Pinpoint the cell where the given text exists, returning its (x, y) midpoint coordinate. 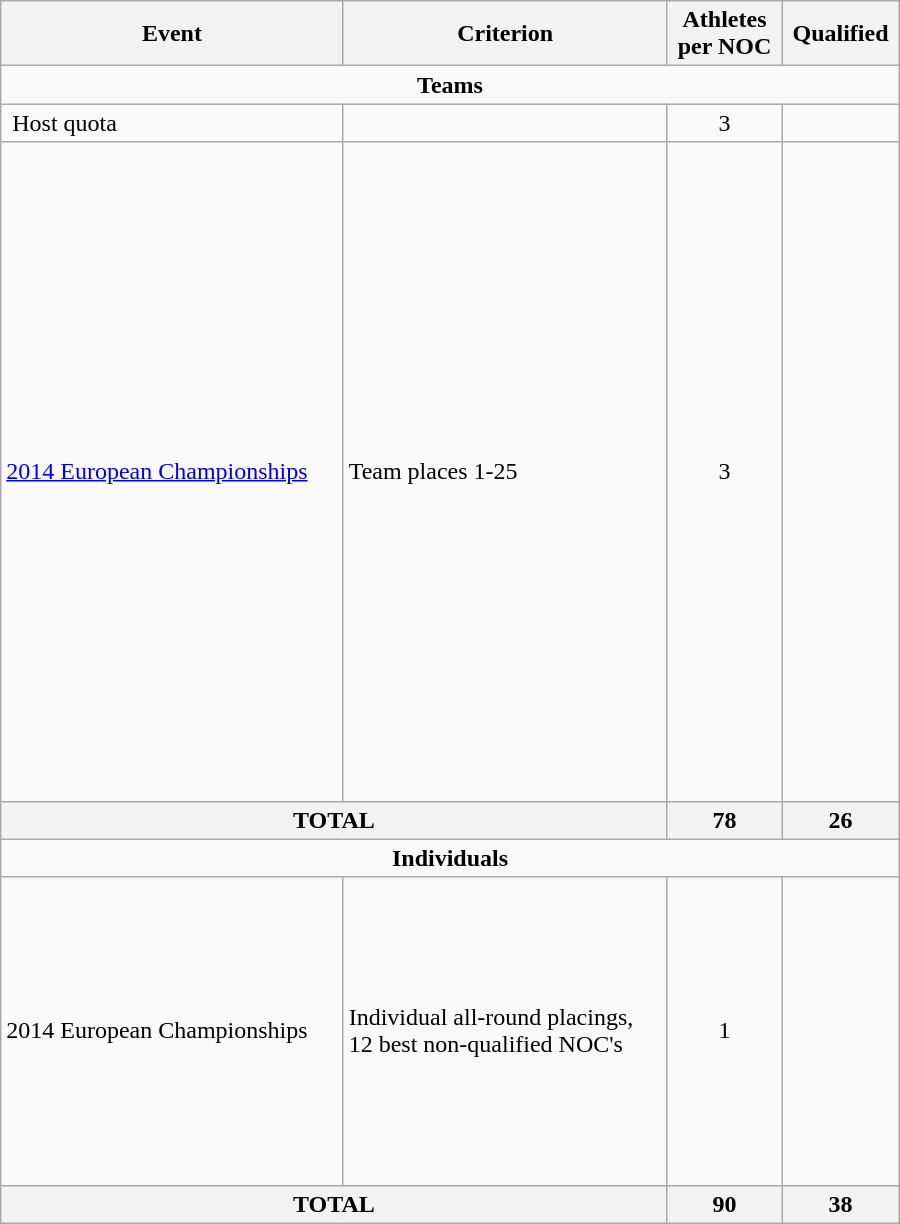
38 (840, 1204)
Team places 1-25 (505, 472)
1 (724, 1031)
78 (724, 820)
90 (724, 1204)
Criterion (505, 34)
Event (172, 34)
26 (840, 820)
Athletesper NOC (724, 34)
Host quota (172, 123)
Qualified (840, 34)
Individuals (450, 858)
Individual all-round placings,12 best non-qualified NOC's (505, 1031)
Teams (450, 85)
